Identify which cell holds the provided text, then report its (X, Y) central coordinate. 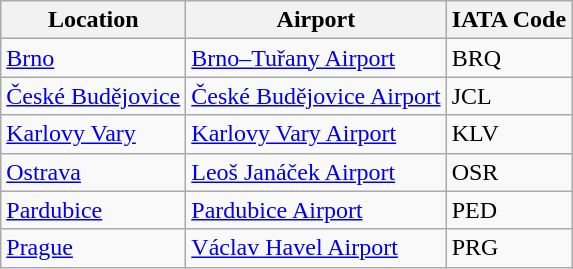
BRQ (509, 58)
Pardubice Airport (316, 210)
KLV (509, 134)
PED (509, 210)
PRG (509, 248)
České Budějovice (94, 96)
Karlovy Vary Airport (316, 134)
Prague (94, 248)
České Budějovice Airport (316, 96)
Airport (316, 20)
JCL (509, 96)
Leoš Janáček Airport (316, 172)
Location (94, 20)
Brno (94, 58)
Václav Havel Airport (316, 248)
Brno–Tuřany Airport (316, 58)
Ostrava (94, 172)
Karlovy Vary (94, 134)
OSR (509, 172)
Pardubice (94, 210)
IATA Code (509, 20)
